Output the [x, y] coordinate of the center of the cell containing the given text.  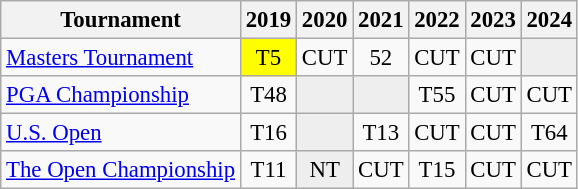
U.S. Open [121, 133]
T5 [268, 58]
T15 [437, 170]
52 [381, 58]
2020 [325, 20]
T11 [268, 170]
2024 [549, 20]
2023 [493, 20]
Tournament [121, 20]
T48 [268, 95]
2022 [437, 20]
T16 [268, 133]
T13 [381, 133]
The Open Championship [121, 170]
T64 [549, 133]
2021 [381, 20]
Masters Tournament [121, 58]
NT [325, 170]
2019 [268, 20]
T55 [437, 95]
PGA Championship [121, 95]
